Find where the given text appears and provide that cell's center as [X, Y] coordinate. 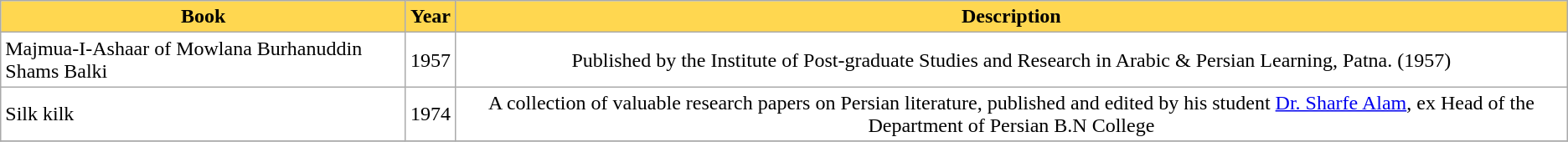
Description [1012, 17]
Book [204, 17]
1957 [431, 60]
Published by the Institute of Post-graduate Studies and Research in Arabic & Persian Learning, Patna. (1957) [1012, 60]
Year [431, 17]
Majmua-I-Ashaar of Mowlana Burhanuddin Shams Balki [204, 60]
1974 [431, 114]
Silk kilk [204, 114]
